Detect which cell encompasses the target text, then output its (x, y) center coordinate. 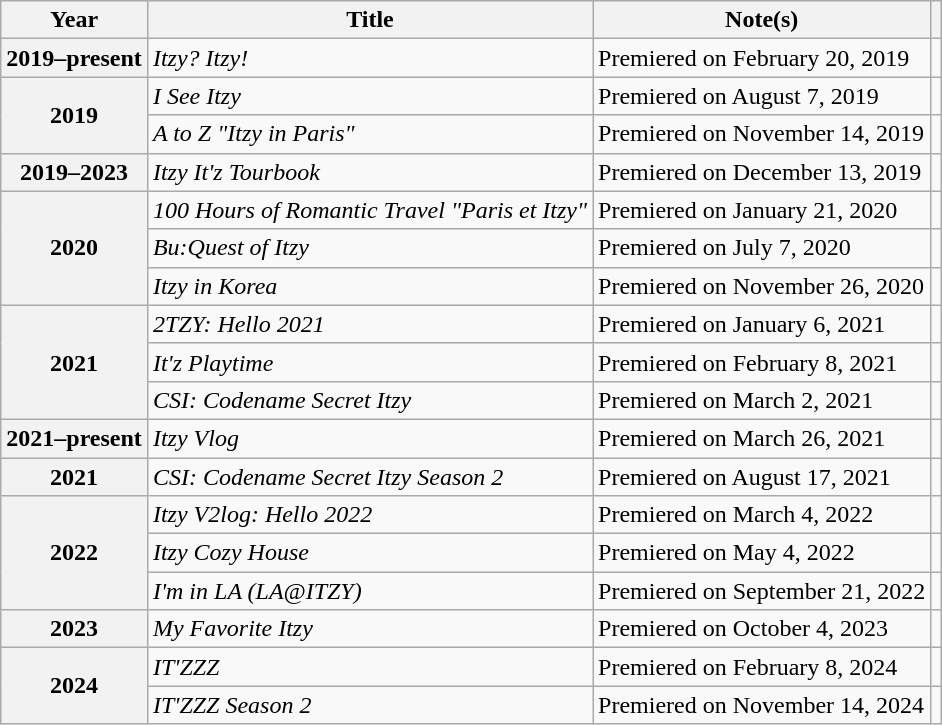
Premiered on November 14, 2024 (762, 705)
Premiered on September 21, 2022 (762, 591)
Premiered on February 8, 2021 (762, 362)
2023 (74, 629)
Premiered on January 21, 2020 (762, 210)
Itzy V2log: Hello 2022 (370, 515)
CSI: Codename Secret Itzy Season 2 (370, 477)
100 Hours of Romantic Travel "Paris et Itzy" (370, 210)
Premiered on March 26, 2021 (762, 438)
My Favorite Itzy (370, 629)
Itzy Cozy House (370, 553)
Premiered on August 7, 2019 (762, 96)
IT'ZZZ (370, 667)
Premiered on March 4, 2022 (762, 515)
Title (370, 20)
CSI: Codename Secret Itzy (370, 400)
Year (74, 20)
Premiered on November 14, 2019 (762, 134)
Note(s) (762, 20)
I'm in LA (LA@ITZY) (370, 591)
IT'ZZZ Season 2 (370, 705)
2019–present (74, 58)
Premiered on November 26, 2020 (762, 286)
A to Z "Itzy in Paris" (370, 134)
Itzy It'z Tourbook (370, 172)
Premiered on October 4, 2023 (762, 629)
Premiered on May 4, 2022 (762, 553)
2021–present (74, 438)
Bu:Quest of Itzy (370, 248)
2TZY: Hello 2021 (370, 324)
2019 (74, 115)
It'z Playtime (370, 362)
Premiered on February 8, 2024 (762, 667)
I See Itzy (370, 96)
2020 (74, 248)
2024 (74, 686)
Premiered on March 2, 2021 (762, 400)
Itzy Vlog (370, 438)
Premiered on December 13, 2019 (762, 172)
Premiered on February 20, 2019 (762, 58)
Itzy? Itzy! (370, 58)
Itzy in Korea (370, 286)
2022 (74, 553)
2019–2023 (74, 172)
Premiered on August 17, 2021 (762, 477)
Premiered on January 6, 2021 (762, 324)
Premiered on July 7, 2020 (762, 248)
